Extract the (x, y) coordinate from the center of the cell holding the provided text.  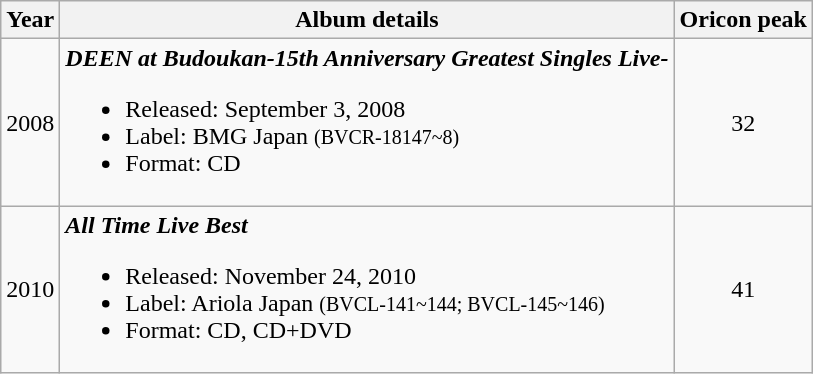
Album details (367, 20)
DEEN at Budoukan-15th Anniversary Greatest Singles Live- Released: September 3, 2008Label: BMG Japan (BVCR-18147~8)Format: CD (367, 122)
2008 (30, 122)
Oricon peak (743, 20)
32 (743, 122)
All Time Live Best Released: November 24, 2010Label: Ariola Japan (BVCL-141~144; BVCL-145~146)Format: CD, CD+DVD (367, 290)
Year (30, 20)
2010 (30, 290)
41 (743, 290)
